Output the [x, y] coordinate of the center of the cell containing the given text.  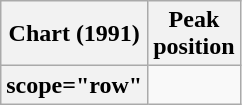
Peakposition [194, 34]
scope="row" [74, 85]
Chart (1991) [74, 34]
